Identify which cell holds the provided text, then report its [x, y] central coordinate. 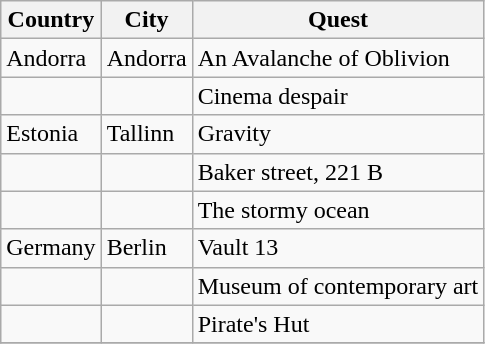
Museum of contemporary art [338, 286]
Quest [338, 20]
Cinema despair [338, 96]
Country [51, 20]
Estonia [51, 134]
Gravity [338, 134]
The stormy ocean [338, 210]
An Avalanche of Oblivion [338, 58]
Pirate's Hut [338, 324]
Germany [51, 248]
Tallinn [146, 134]
Baker street, 221 B [338, 172]
Vault 13 [338, 248]
City [146, 20]
Berlin [146, 248]
